From the cell containing the given text, extract its center point as [X, Y] coordinate. 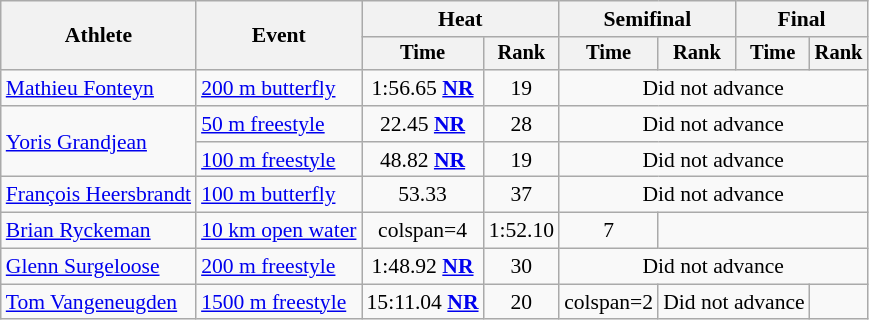
50 m freestyle [278, 124]
colspan=2 [608, 302]
Event [278, 36]
22.45 NR [423, 124]
1:48.92 NR [423, 267]
200 m freestyle [278, 267]
1:52.10 [522, 231]
Mathieu Fonteyn [98, 88]
20 [522, 302]
200 m butterfly [278, 88]
100 m freestyle [278, 160]
Brian Ryckeman [98, 231]
1:56.65 NR [423, 88]
1500 m freestyle [278, 302]
10 km open water [278, 231]
15:11.04 NR [423, 302]
100 m butterfly [278, 195]
7 [608, 231]
Semifinal [648, 19]
Athlete [98, 36]
colspan=4 [423, 231]
Glenn Surgeloose [98, 267]
Yoris Grandjean [98, 142]
48.82 NR [423, 160]
Heat [461, 19]
28 [522, 124]
37 [522, 195]
53.33 [423, 195]
Tom Vangeneugden [98, 302]
30 [522, 267]
François Heersbrandt [98, 195]
Final [802, 19]
